Find where the given text appears and provide that cell's center as [X, Y] coordinate. 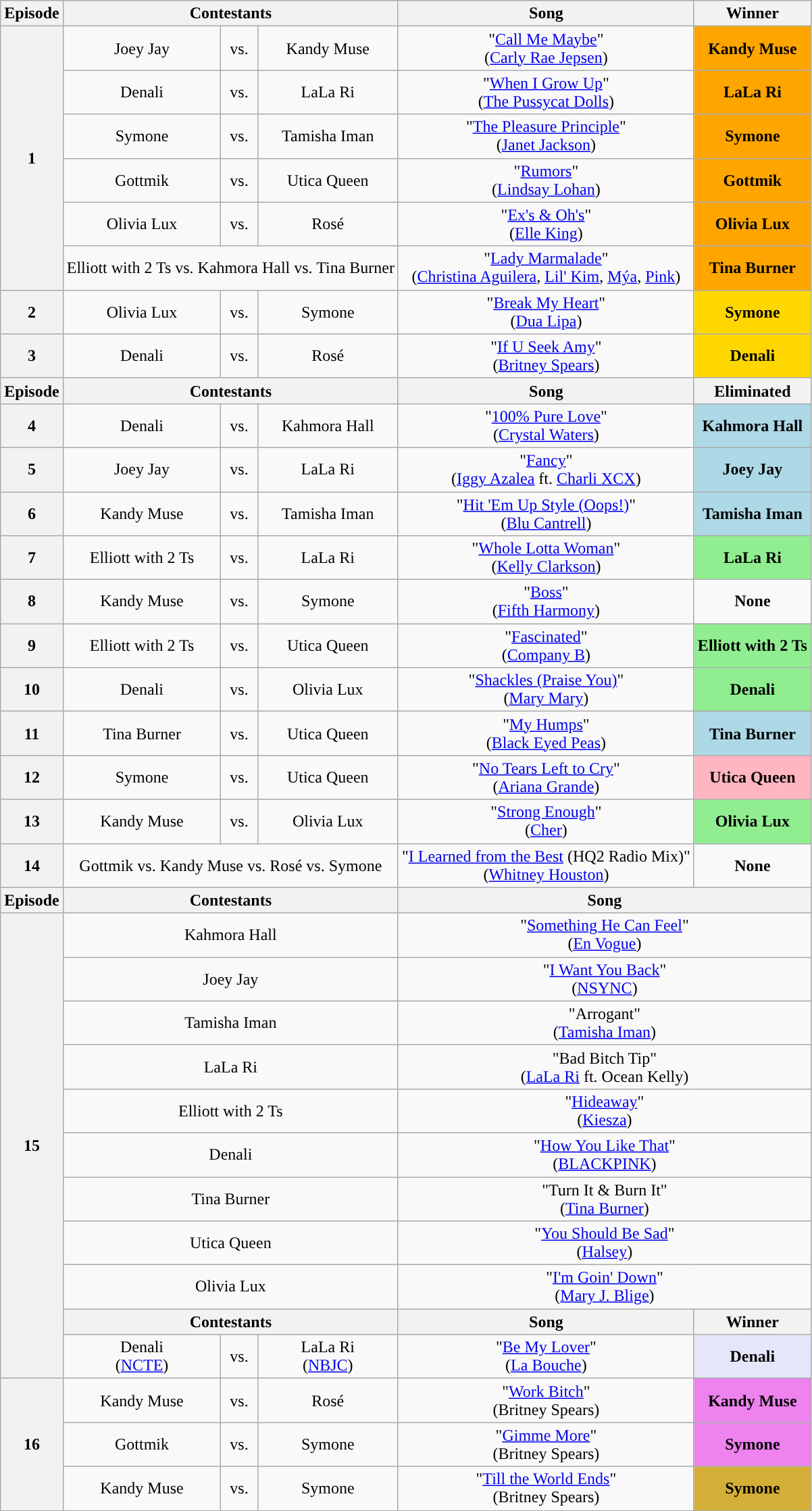
"Till the World Ends"(Britney Spears) [546, 1488]
5 [32, 469]
"100% Pure Love"(Crystal Waters) [546, 426]
"Ex's & Oh's"(Elle King) [546, 224]
"Break My Heart"(Dua Lipa) [546, 312]
"Lady Marmalade"(Christina Aguilera, Lil' Kim, Mýa, Pink) [546, 268]
"Turn It & Burn It"(Tina Burner) [604, 1199]
"Boss"(Fifth Harmony) [546, 601]
"Hit 'Em Up Style (Oops!)"(Blu Cantrell) [546, 514]
8 [32, 601]
7 [32, 558]
1 [32, 158]
16 [32, 1445]
"You Should Be Sad"(Halsey) [604, 1243]
"The Pleasure Principle"(Janet Jackson) [546, 137]
11 [32, 734]
"Whole Lotta Woman"(Kelly Clarkson) [546, 558]
9 [32, 646]
"How You Like That"(BLACKPINK) [604, 1154]
"Arrogant"(Tamisha Iman) [604, 1023]
Denali(NCTE) [142, 1357]
12 [32, 777]
6 [32, 514]
Gottmik vs. Kandy Muse vs. Rosé vs. Symone [230, 865]
2 [32, 312]
Elliott with 2 Ts vs. Kahmora Hall vs. Tina Burner [230, 268]
"Shackles (Praise You)"(Mary Mary) [546, 689]
"My Humps"(Black Eyed Peas) [546, 734]
"Something He Can Feel"(En Vogue) [604, 935]
"Gimme More"(Britney Spears) [546, 1445]
"I'm Goin' Down"(Mary J. Blige) [604, 1287]
"Rumors"(Lindsay Lohan) [546, 180]
"Fascinated" (Company B) [546, 646]
"Work Bitch"(Britney Spears) [546, 1400]
"No Tears Left to Cry"(Ariana Grande) [546, 777]
Eliminated [753, 391]
"Be My Lover"(La Bouche) [546, 1357]
"Fancy"(Iggy Azalea ft. Charli XCX) [546, 469]
"Call Me Maybe"(Carly Rae Jepsen) [546, 49]
10 [32, 689]
"If U Seek Amy"(Britney Spears) [546, 355]
"Strong Enough"(Cher) [546, 822]
"Hideaway"(Kiesza) [604, 1111]
3 [32, 355]
"I Want You Back"(NSYNC) [604, 979]
15 [32, 1146]
4 [32, 426]
"I Learned from the Best (HQ2 Radio Mix)"(Whitney Houston) [546, 865]
"Bad Bitch Tip"(LaLa Ri ft. Ocean Kelly) [604, 1066]
"When I Grow Up"(The Pussycat Dolls) [546, 92]
14 [32, 865]
LaLa Ri(NBJC) [328, 1357]
13 [32, 822]
